Return [X, Y] of the center of cell containing provided text 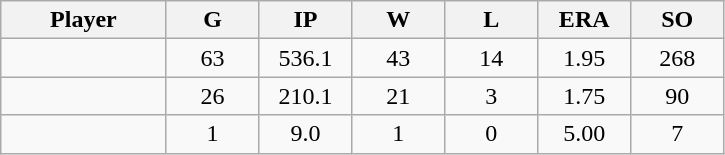
268 [678, 58]
ERA [584, 20]
SO [678, 20]
1.75 [584, 96]
14 [492, 58]
26 [212, 96]
L [492, 20]
21 [398, 96]
G [212, 20]
43 [398, 58]
0 [492, 134]
63 [212, 58]
9.0 [306, 134]
7 [678, 134]
210.1 [306, 96]
5.00 [584, 134]
90 [678, 96]
1.95 [584, 58]
IP [306, 20]
3 [492, 96]
Player [84, 20]
W [398, 20]
536.1 [306, 58]
